Output the [X, Y] coordinate of the center of the cell containing the given text.  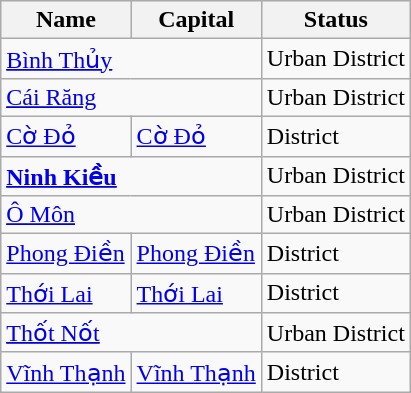
Status [336, 20]
Thốt Nốt [132, 333]
Bình Thủy [132, 59]
Ninh Kiều [132, 176]
Cái Răng [132, 97]
Ô Môn [132, 215]
Capital [196, 20]
Name [66, 20]
